Output the (x, y) coordinate of the center of the cell containing the given text.  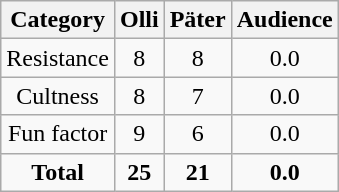
Audience (284, 20)
Category (58, 20)
Päter (198, 20)
7 (198, 96)
Fun factor (58, 134)
25 (139, 172)
Olli (139, 20)
Resistance (58, 58)
9 (139, 134)
Total (58, 172)
21 (198, 172)
6 (198, 134)
Cultness (58, 96)
